Find where the given text appears and provide that cell's center as [x, y] coordinate. 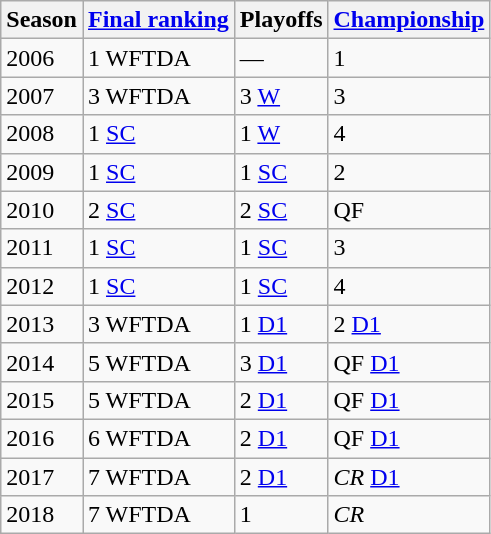
2011 [42, 248]
2007 [42, 96]
2018 [42, 515]
6 WFTDA [158, 438]
2012 [42, 286]
2017 [42, 477]
2 [409, 172]
2009 [42, 172]
Final ranking [158, 20]
CR [409, 515]
3 W [281, 96]
2014 [42, 362]
Season [42, 20]
1 WFTDA [158, 58]
QF [409, 210]
CR D1 [409, 477]
2010 [42, 210]
— [281, 58]
3 D1 [281, 362]
Playoffs [281, 20]
2006 [42, 58]
2016 [42, 438]
Championship [409, 20]
2008 [42, 134]
2013 [42, 324]
2015 [42, 400]
1 D1 [281, 324]
1 W [281, 134]
